Extract the (X, Y) coordinate from the center of the cell holding the provided text.  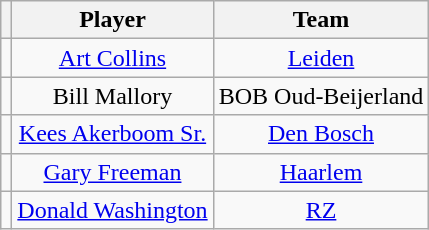
Gary Freeman (112, 172)
Bill Mallory (112, 96)
Leiden (321, 58)
Art Collins (112, 58)
BOB Oud-Beijerland (321, 96)
Donald Washington (112, 210)
Team (321, 20)
RZ (321, 210)
Den Bosch (321, 134)
Haarlem (321, 172)
Player (112, 20)
Kees Akerboom Sr. (112, 134)
